Return [X, Y] of the center of cell containing provided text 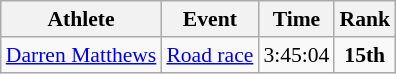
Darren Matthews [82, 55]
Road race [210, 55]
3:45:04 [296, 55]
Event [210, 19]
15th [364, 55]
Rank [364, 19]
Athlete [82, 19]
Time [296, 19]
